Identify which cell holds the provided text, then report its (x, y) central coordinate. 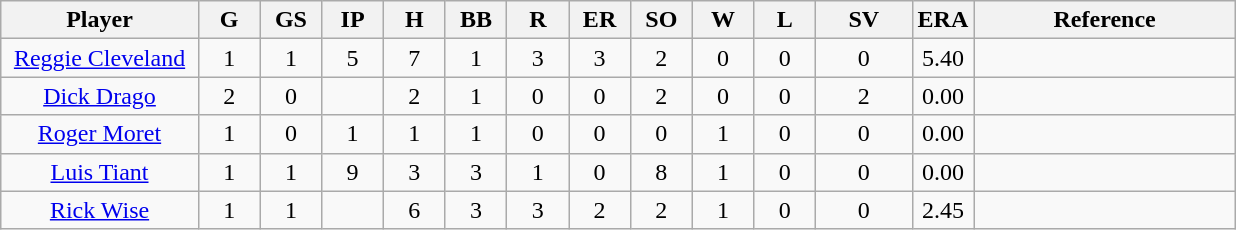
Roger Moret (100, 134)
ERA (943, 20)
Reference (1105, 20)
Dick Drago (100, 96)
9 (353, 172)
ER (600, 20)
Reggie Cleveland (100, 58)
SO (661, 20)
GS (291, 20)
5.40 (943, 58)
G (229, 20)
W (723, 20)
SV (864, 20)
L (785, 20)
6 (414, 210)
2.45 (943, 210)
R (538, 20)
Luis Tiant (100, 172)
H (414, 20)
Player (100, 20)
8 (661, 172)
BB (476, 20)
Rick Wise (100, 210)
IP (353, 20)
5 (353, 58)
7 (414, 58)
